Pinpoint the cell where the given text exists, returning its [x, y] midpoint coordinate. 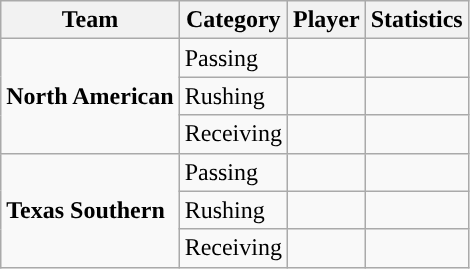
Texas Southern [90, 210]
North American [90, 96]
Statistics [416, 20]
Category [233, 20]
Player [326, 20]
Team [90, 20]
